Scan for the cell matching the given text and deliver its (x, y) coordinate at center. 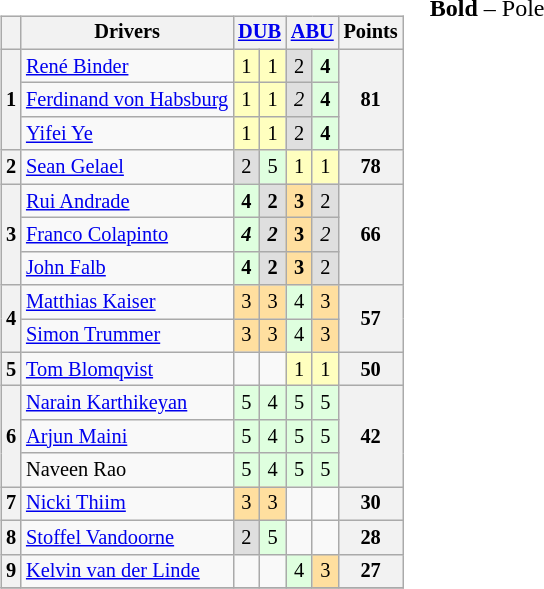
66 (371, 234)
Sean Gelael (127, 167)
27 (371, 571)
Drivers (127, 33)
Rui Andrade (127, 201)
Simon Trummer (127, 336)
DUB (260, 33)
Naveen Rao (127, 470)
Tom Blomqvist (127, 369)
Nicki Thiim (127, 504)
6 (11, 436)
8 (11, 537)
30 (371, 504)
ABU (312, 33)
John Falb (127, 268)
9 (11, 571)
7 (11, 504)
28 (371, 537)
Points (371, 33)
Yifei Ye (127, 134)
René Binder (127, 66)
Narain Karthikeyan (127, 403)
Stoffel Vandoorne (127, 537)
50 (371, 369)
Franco Colapinto (127, 235)
81 (371, 100)
Matthias Kaiser (127, 302)
Ferdinand von Habsburg (127, 100)
Kelvin van der Linde (127, 571)
Arjun Maini (127, 437)
57 (371, 318)
78 (371, 167)
42 (371, 436)
